Return the [x, y] coordinate for the center point of the cell that contains the specified text.  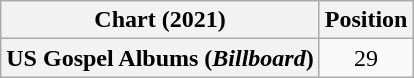
Position [366, 20]
29 [366, 58]
Chart (2021) [160, 20]
US Gospel Albums (Billboard) [160, 58]
